Pinpoint the cell where the given text exists, returning its (x, y) midpoint coordinate. 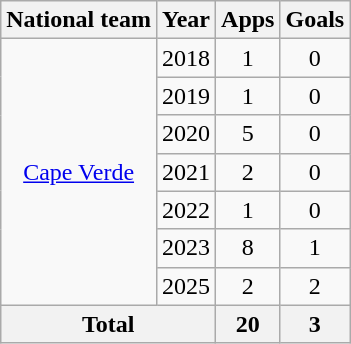
Apps (248, 20)
2023 (186, 248)
National team (79, 20)
2019 (186, 96)
2020 (186, 134)
Goals (315, 20)
8 (248, 248)
2025 (186, 286)
2021 (186, 172)
Year (186, 20)
Total (108, 324)
Cape Verde (79, 172)
5 (248, 134)
3 (315, 324)
20 (248, 324)
2022 (186, 210)
2018 (186, 58)
